Search for the cell housing the specified text and yield its (X, Y) center coordinate. 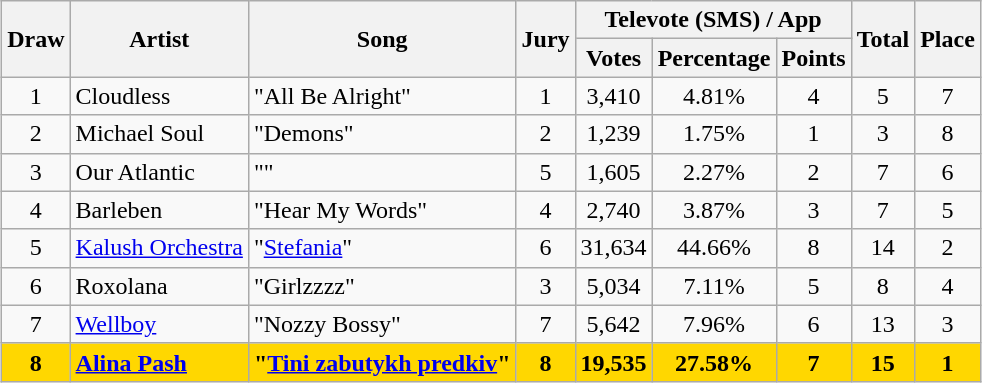
3.87% (714, 210)
Song (382, 39)
Total (883, 39)
"Demons" (382, 134)
Votes (614, 58)
1,239 (614, 134)
14 (883, 248)
13 (883, 324)
"Tini zabutykh predkiv" (382, 362)
Cloudless (159, 96)
44.66% (714, 248)
Jury (546, 39)
"Girlzzzz" (382, 286)
1,605 (614, 172)
Alina Pash (159, 362)
Draw (36, 39)
"Hear My Words" (382, 210)
2,740 (614, 210)
Wellboy (159, 324)
1.75% (714, 134)
Michael Soul (159, 134)
31,634 (614, 248)
7.11% (714, 286)
5,034 (614, 286)
Our Atlantic (159, 172)
Place (948, 39)
19,535 (614, 362)
Roxolana (159, 286)
Points (814, 58)
"All Be Alright" (382, 96)
5,642 (614, 324)
4.81% (714, 96)
7.96% (714, 324)
Artist (159, 39)
Percentage (714, 58)
"Nozzy Bossy" (382, 324)
Televote (SMS) / App (713, 20)
"" (382, 172)
27.58% (714, 362)
Barleben (159, 210)
Kalush Orchestra (159, 248)
2.27% (714, 172)
15 (883, 362)
3,410 (614, 96)
"Stefania" (382, 248)
